Identify which cell holds the provided text, then report its (x, y) central coordinate. 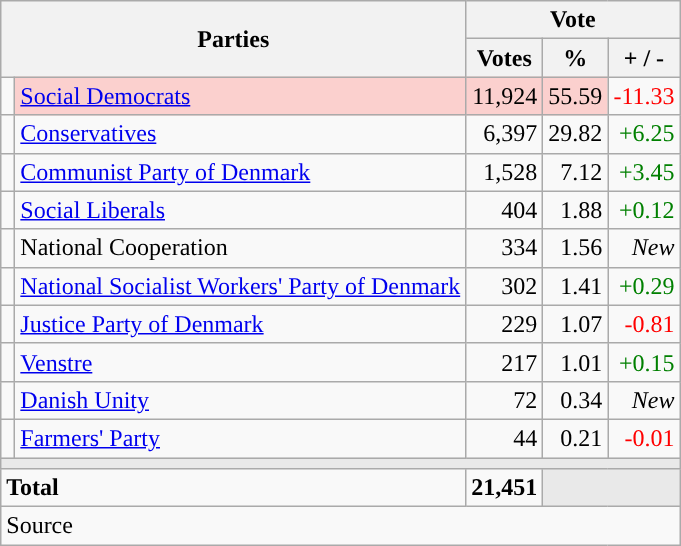
National Socialist Workers' Party of Denmark (240, 286)
29.82 (576, 134)
6,397 (504, 134)
0.21 (576, 438)
+3.45 (644, 172)
+0.29 (644, 286)
Conservatives (240, 134)
7.12 (576, 172)
+6.25 (644, 134)
+0.12 (644, 210)
Danish Unity (240, 400)
1.01 (576, 362)
1.07 (576, 324)
11,924 (504, 96)
1,528 (504, 172)
National Cooperation (240, 248)
Source (340, 526)
Vote (573, 20)
1.88 (576, 210)
44 (504, 438)
1.56 (576, 248)
Farmers' Party (240, 438)
-0.01 (644, 438)
334 (504, 248)
+ / - (644, 58)
Votes (504, 58)
21,451 (504, 488)
72 (504, 400)
1.41 (576, 286)
302 (504, 286)
55.59 (576, 96)
Social Liberals (240, 210)
Total (234, 488)
Parties (234, 39)
+0.15 (644, 362)
404 (504, 210)
-11.33 (644, 96)
Venstre (240, 362)
217 (504, 362)
0.34 (576, 400)
Communist Party of Denmark (240, 172)
229 (504, 324)
Social Democrats (240, 96)
% (576, 58)
-0.81 (644, 324)
Justice Party of Denmark (240, 324)
